Capture the cell that displays the provided text and extract its [X, Y] central coordinate. 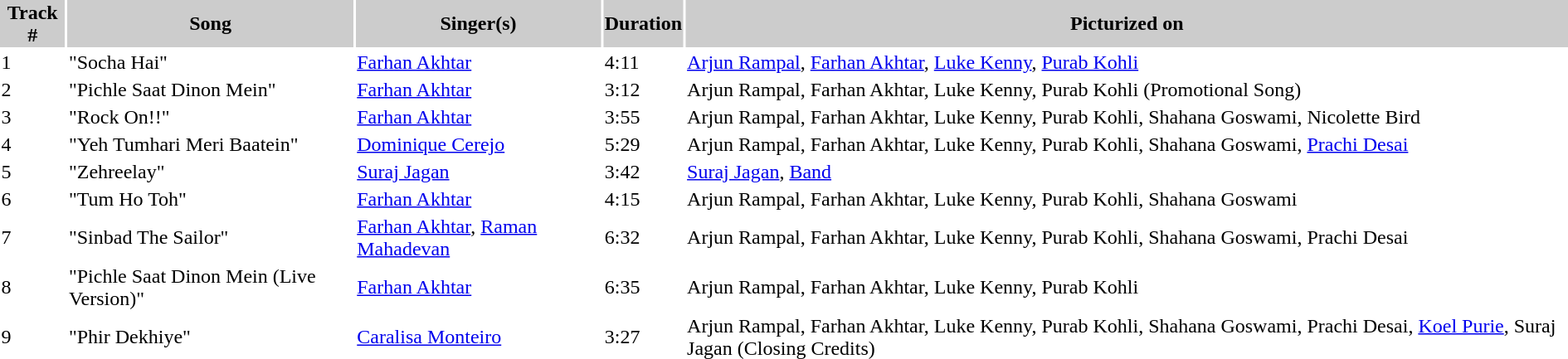
3:12 [643, 90]
Dominique Cerejo [478, 144]
"Tum Ho Toh" [210, 199]
"Pichle Saat Dinon Mein" [210, 90]
5:29 [643, 144]
3 [32, 117]
1 [32, 62]
"Pichle Saat Dinon Mein (Live Version)" [210, 287]
6:35 [643, 287]
Track # [32, 23]
Arjun Rampal, Farhan Akhtar, Luke Kenny, Purab Kohli, Shahana Goswami [1127, 199]
8 [32, 287]
4 [32, 144]
Farhan Akhtar, Raman Mahadevan [478, 237]
"Socha Hai" [210, 62]
5 [32, 172]
Arjun Rampal, Farhan Akhtar, Luke Kenny, Purab Kohli, Shahana Goswami, Nicolette Bird [1127, 117]
"Rock On!!" [210, 117]
Song [210, 23]
Suraj Jagan [478, 172]
3:55 [643, 117]
Singer(s) [478, 23]
"Yeh Tumhari Meri Baatein" [210, 144]
7 [32, 237]
6:32 [643, 237]
Picturized on [1127, 23]
6 [32, 199]
Duration [643, 23]
4:11 [643, 62]
Suraj Jagan, Band [1127, 172]
4:15 [643, 199]
Arjun Rampal, Farhan Akhtar, Luke Kenny, Purab Kohli (Promotional Song) [1127, 90]
2 [32, 90]
"Sinbad The Sailor" [210, 237]
3:42 [643, 172]
"Zehreelay" [210, 172]
